Scan for the cell matching the given text and deliver its (x, y) coordinate at center. 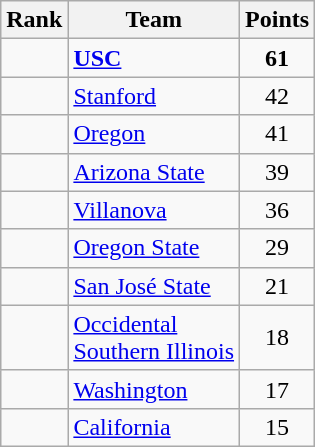
61 (278, 58)
39 (278, 172)
Rank (34, 20)
21 (278, 286)
Oregon State (154, 248)
18 (278, 338)
29 (278, 248)
42 (278, 96)
Villanova (154, 210)
OccidentalSouthern Illinois (154, 338)
36 (278, 210)
17 (278, 389)
Oregon (154, 134)
Arizona State (154, 172)
15 (278, 427)
Points (278, 20)
41 (278, 134)
Washington (154, 389)
Stanford (154, 96)
Team (154, 20)
California (154, 427)
San José State (154, 286)
USC (154, 58)
